Locate the cell with the specified text and output its [x, y] center coordinate. 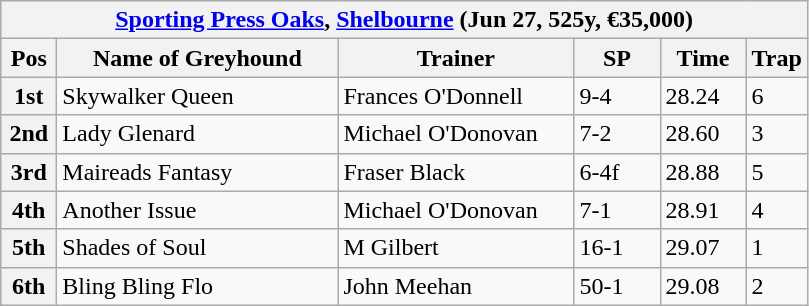
Maireads Fantasy [198, 172]
50-1 [617, 286]
Name of Greyhound [198, 58]
Another Issue [198, 210]
28.24 [703, 96]
28.88 [703, 172]
6 [776, 96]
29.08 [703, 286]
3 [776, 134]
Frances O'Donnell [456, 96]
Pos [29, 58]
6-4f [617, 172]
29.07 [703, 248]
Time [703, 58]
Trap [776, 58]
3rd [29, 172]
Bling Bling Flo [198, 286]
28.60 [703, 134]
John Meehan [456, 286]
4th [29, 210]
7-1 [617, 210]
4 [776, 210]
Trainer [456, 58]
2 [776, 286]
SP [617, 58]
5 [776, 172]
Lady Glenard [198, 134]
28.91 [703, 210]
1st [29, 96]
16-1 [617, 248]
5th [29, 248]
Skywalker Queen [198, 96]
M Gilbert [456, 248]
1 [776, 248]
Sporting Press Oaks, Shelbourne (Jun 27, 525y, €35,000) [404, 20]
Shades of Soul [198, 248]
2nd [29, 134]
Fraser Black [456, 172]
6th [29, 286]
9-4 [617, 96]
7-2 [617, 134]
